Output the (x, y) coordinate of the center of the cell containing the given text.  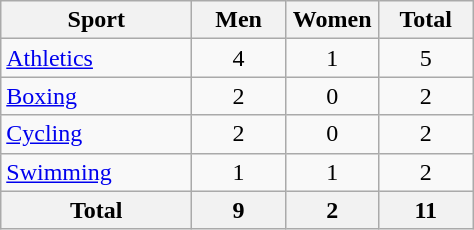
4 (239, 58)
Cycling (96, 134)
Women (332, 20)
Swimming (96, 172)
5 (426, 58)
Sport (96, 20)
Men (239, 20)
Athletics (96, 58)
9 (239, 210)
11 (426, 210)
Boxing (96, 96)
